Locate the cell with the specified text and output its [x, y] center coordinate. 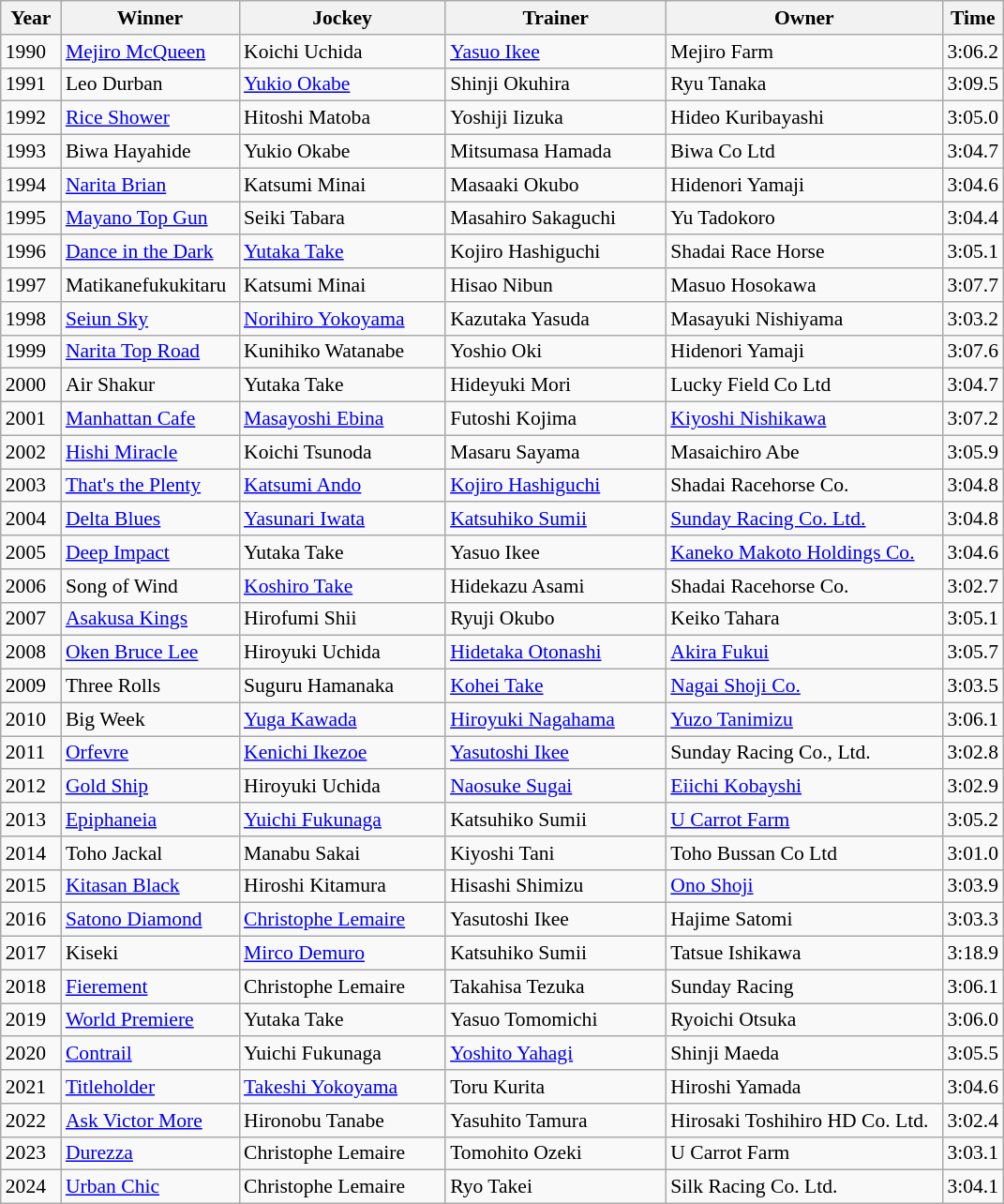
Kohei Take [555, 686]
Fierement [150, 986]
1991 [31, 84]
3:05.2 [973, 820]
1996 [31, 252]
Ryo Takei [555, 1187]
Urban Chic [150, 1187]
Yasuhito Tamura [555, 1121]
Kazutaka Yasuda [555, 319]
3:06.2 [973, 52]
Hideyuki Mori [555, 385]
Masayuki Nishiyama [804, 319]
3:05.7 [973, 653]
Leo Durban [150, 84]
2002 [31, 452]
Masaichiro Abe [804, 452]
Hidetaka Otonashi [555, 653]
Keiko Tahara [804, 619]
Three Rolls [150, 686]
Takahisa Tezuka [555, 986]
Biwa Hayahide [150, 152]
Rice Shower [150, 118]
Mayano Top Gun [150, 218]
Hisao Nibun [555, 285]
Trainer [555, 18]
2013 [31, 820]
Manabu Sakai [342, 853]
Akira Fukui [804, 653]
2004 [31, 519]
Matikanefukukitaru [150, 285]
3:02.9 [973, 787]
Oken Bruce Lee [150, 653]
2023 [31, 1153]
Futoshi Kojima [555, 419]
3:04.4 [973, 218]
Owner [804, 18]
Deep Impact [150, 552]
3:05.9 [973, 452]
1995 [31, 218]
Hirosaki Toshihiro HD Co. Ltd. [804, 1121]
Shinji Okuhira [555, 84]
2022 [31, 1121]
Ryuji Okubo [555, 619]
Kiseki [150, 954]
2009 [31, 686]
1992 [31, 118]
Yuzo Tanimizu [804, 719]
Yasuo Tomomichi [555, 1020]
1999 [31, 352]
Eiichi Kobayshi [804, 787]
1993 [31, 152]
1994 [31, 185]
Toru Kurita [555, 1087]
Koichi Tsunoda [342, 452]
Manhattan Cafe [150, 419]
Hirofumi Shii [342, 619]
3:03.5 [973, 686]
Winner [150, 18]
Hidekazu Asami [555, 586]
Naosuke Sugai [555, 787]
Biwa Co Ltd [804, 152]
Titleholder [150, 1087]
Shinji Maeda [804, 1054]
Yasunari Iwata [342, 519]
Tatsue Ishikawa [804, 954]
Hiroshi Kitamura [342, 886]
Contrail [150, 1054]
Durezza [150, 1153]
2021 [31, 1087]
Mitsumasa Hamada [555, 152]
Narita Top Road [150, 352]
Hishi Miracle [150, 452]
Hisashi Shimizu [555, 886]
Suguru Hamanaka [342, 686]
2010 [31, 719]
3:05.0 [973, 118]
Nagai Shoji Co. [804, 686]
Kenichi Ikezoe [342, 753]
2024 [31, 1187]
Jockey [342, 18]
Koshiro Take [342, 586]
Asakusa Kings [150, 619]
Sunday Racing [804, 986]
3:09.5 [973, 84]
Masuo Hosokawa [804, 285]
2001 [31, 419]
2008 [31, 653]
Mejiro Farm [804, 52]
Katsumi Ando [342, 486]
Hitoshi Matoba [342, 118]
Masaaki Okubo [555, 185]
Kaneko Makoto Holdings Co. [804, 552]
Yoshiji Iizuka [555, 118]
Ono Shoji [804, 886]
2019 [31, 1020]
Year [31, 18]
2018 [31, 986]
Song of Wind [150, 586]
3:03.3 [973, 920]
Kitasan Black [150, 886]
2020 [31, 1054]
Takeshi Yokoyama [342, 1087]
Dance in the Dark [150, 252]
2007 [31, 619]
3:03.9 [973, 886]
Hideo Kuribayashi [804, 118]
2003 [31, 486]
3:07.6 [973, 352]
Yoshito Yahagi [555, 1054]
Epiphaneia [150, 820]
3:07.7 [973, 285]
Big Week [150, 719]
2015 [31, 886]
Yuga Kawada [342, 719]
Sunday Racing Co., Ltd. [804, 753]
3:03.1 [973, 1153]
Yu Tadokoro [804, 218]
Norihiro Yokoyama [342, 319]
Ask Victor More [150, 1121]
Shadai Race Horse [804, 252]
Tomohito Ozeki [555, 1153]
Sunday Racing Co. Ltd. [804, 519]
3:07.2 [973, 419]
Lucky Field Co Ltd [804, 385]
3:01.0 [973, 853]
Seiun Sky [150, 319]
2016 [31, 920]
Air Shakur [150, 385]
Hiroyuki Nagahama [555, 719]
Seiki Tabara [342, 218]
Masayoshi Ebina [342, 419]
Ryu Tanaka [804, 84]
Ryoichi Otsuka [804, 1020]
Hironobu Tanabe [342, 1121]
2014 [31, 853]
3:02.7 [973, 586]
Kiyoshi Nishikawa [804, 419]
2006 [31, 586]
Kiyoshi Tani [555, 853]
Masaru Sayama [555, 452]
3:02.4 [973, 1121]
3:03.2 [973, 319]
Mejiro McQueen [150, 52]
3:04.1 [973, 1187]
Mirco Demuro [342, 954]
3:05.5 [973, 1054]
Hiroshi Yamada [804, 1087]
Toho Bussan Co Ltd [804, 853]
1997 [31, 285]
1990 [31, 52]
2011 [31, 753]
Koichi Uchida [342, 52]
1998 [31, 319]
3:02.8 [973, 753]
2000 [31, 385]
3:18.9 [973, 954]
2017 [31, 954]
2005 [31, 552]
Yoshio Oki [555, 352]
3:06.0 [973, 1020]
Toho Jackal [150, 853]
Orfevre [150, 753]
That's the Plenty [150, 486]
Satono Diamond [150, 920]
Narita Brian [150, 185]
Gold Ship [150, 787]
World Premiere [150, 1020]
Time [973, 18]
Hajime Satomi [804, 920]
Kunihiko Watanabe [342, 352]
Silk Racing Co. Ltd. [804, 1187]
Masahiro Sakaguchi [555, 218]
2012 [31, 787]
Delta Blues [150, 519]
